Find where the given text appears and provide that cell's center as (x, y) coordinate. 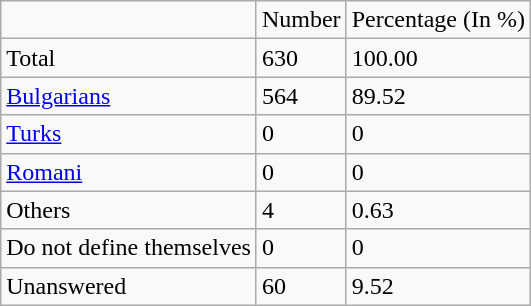
Total (129, 58)
Others (129, 210)
9.52 (438, 286)
630 (301, 58)
0.63 (438, 210)
89.52 (438, 96)
Turks (129, 134)
564 (301, 96)
Percentage (In %) (438, 20)
Bulgarians (129, 96)
4 (301, 210)
60 (301, 286)
Do not define themselves (129, 248)
100.00 (438, 58)
Unanswered (129, 286)
Romani (129, 172)
Number (301, 20)
